Locate the cell with the specified text and output its (X, Y) center coordinate. 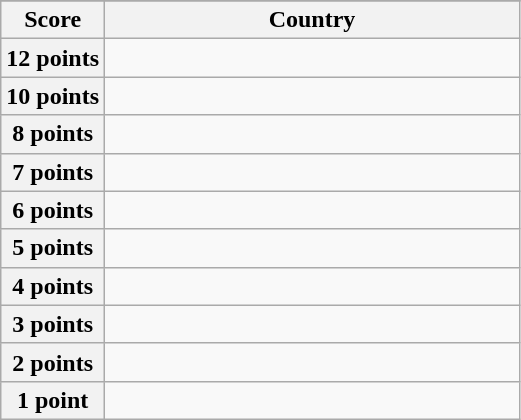
12 points (53, 58)
6 points (53, 210)
Score (53, 20)
7 points (53, 172)
1 point (53, 400)
10 points (53, 96)
5 points (53, 248)
2 points (53, 362)
8 points (53, 134)
Country (312, 20)
4 points (53, 286)
3 points (53, 324)
